Scan for the cell matching the given text and deliver its (x, y) coordinate at center. 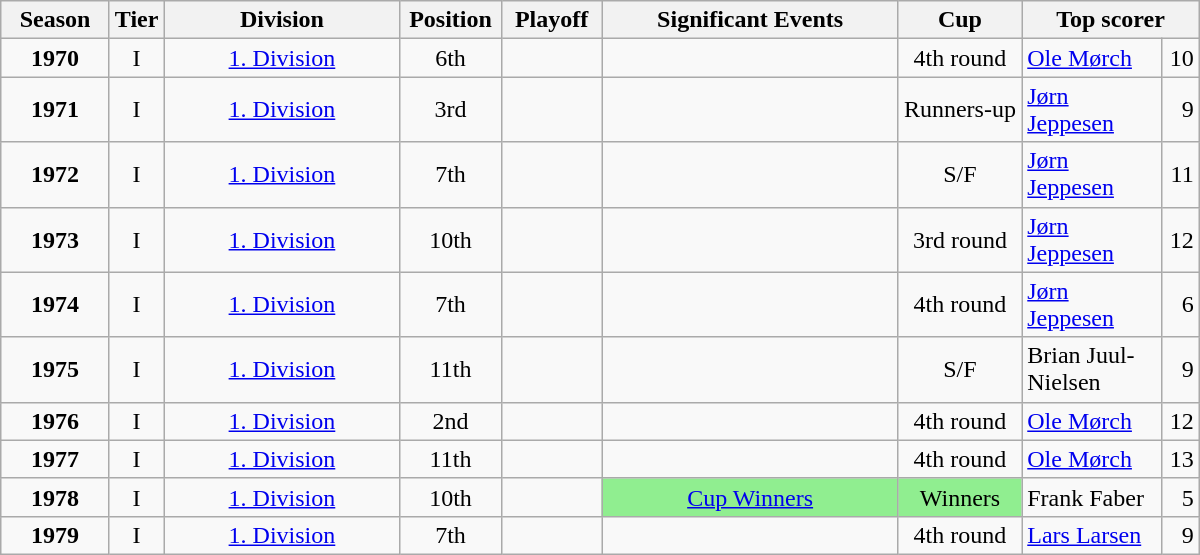
1972 (56, 174)
2nd (450, 421)
10 (1181, 58)
3rd (450, 110)
6th (450, 58)
11 (1181, 174)
Winners (960, 497)
3rd round (960, 240)
6 (1181, 304)
1974 (56, 304)
Position (450, 20)
Top scorer (1111, 20)
5 (1181, 497)
Significant Events (750, 20)
1976 (56, 421)
13 (1181, 459)
1979 (56, 535)
1978 (56, 497)
Division (282, 20)
1970 (56, 58)
Lars Larsen (1092, 535)
Brian Juul-Nielsen (1092, 370)
1973 (56, 240)
1977 (56, 459)
Frank Faber (1092, 497)
Tier (136, 20)
Season (56, 20)
Playoff (552, 20)
Cup (960, 20)
Cup Winners (750, 497)
1975 (56, 370)
Runners-up (960, 110)
1971 (56, 110)
